From the cell containing the given text, extract its center point as (X, Y) coordinate. 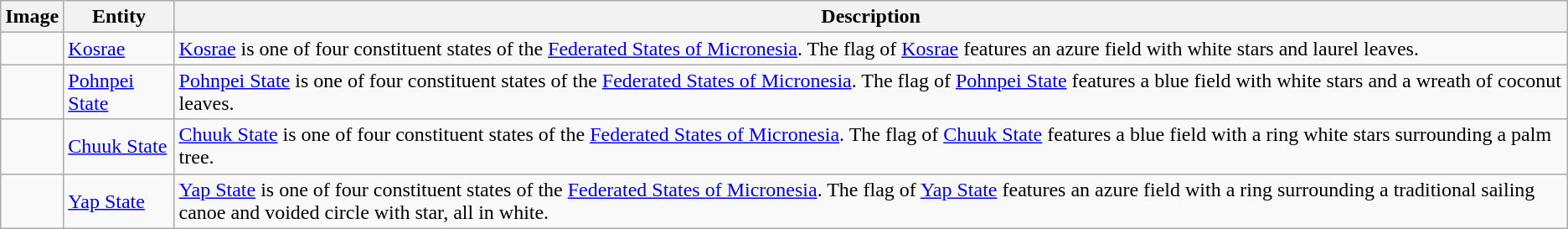
Pohnpei State (119, 92)
Image (32, 17)
Kosrae (119, 49)
Description (871, 17)
Yap State (119, 201)
Chuuk State (119, 146)
Entity (119, 17)
